Identify which cell holds the provided text, then report its (x, y) central coordinate. 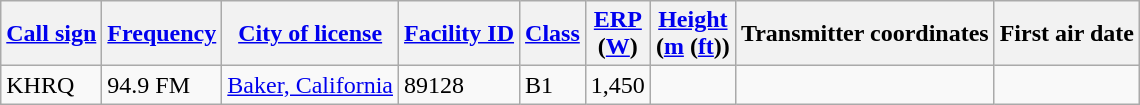
First air date (1066, 34)
Class (553, 34)
Baker, California (310, 85)
Height(m (ft)) (692, 34)
1,450 (618, 85)
Facility ID (460, 34)
ERP(W) (618, 34)
Call sign (52, 34)
89128 (460, 85)
94.9 FM (162, 85)
Frequency (162, 34)
City of license (310, 34)
B1 (553, 85)
KHRQ (52, 85)
Transmitter coordinates (864, 34)
